Find where the given text appears and provide that cell's center as (X, Y) coordinate. 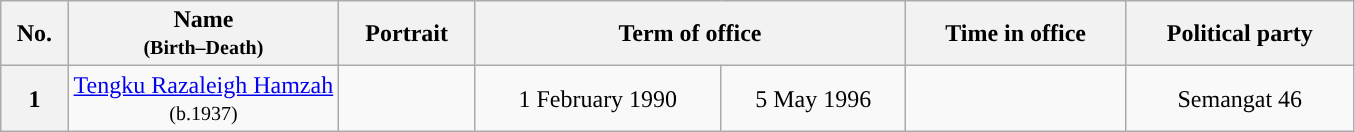
1 February 1990 (598, 98)
Time in office (1015, 34)
Portrait (407, 34)
Term of office (690, 34)
1 (34, 98)
Tengku Razaleigh Hamzah(b.1937) (204, 98)
Semangat 46 (1240, 98)
No. (34, 34)
5 May 1996 (813, 98)
Political party (1240, 34)
Name(Birth–Death) (204, 34)
